Search for the cell housing the specified text and yield its (X, Y) center coordinate. 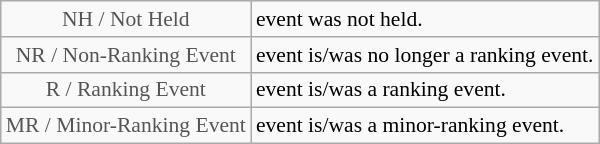
NR / Non-Ranking Event (126, 55)
NH / Not Held (126, 19)
event is/was a minor-ranking event. (425, 126)
R / Ranking Event (126, 90)
event was not held. (425, 19)
event is/was a ranking event. (425, 90)
event is/was no longer a ranking event. (425, 55)
MR / Minor-Ranking Event (126, 126)
